Pinpoint the cell where the given text exists, returning its (X, Y) midpoint coordinate. 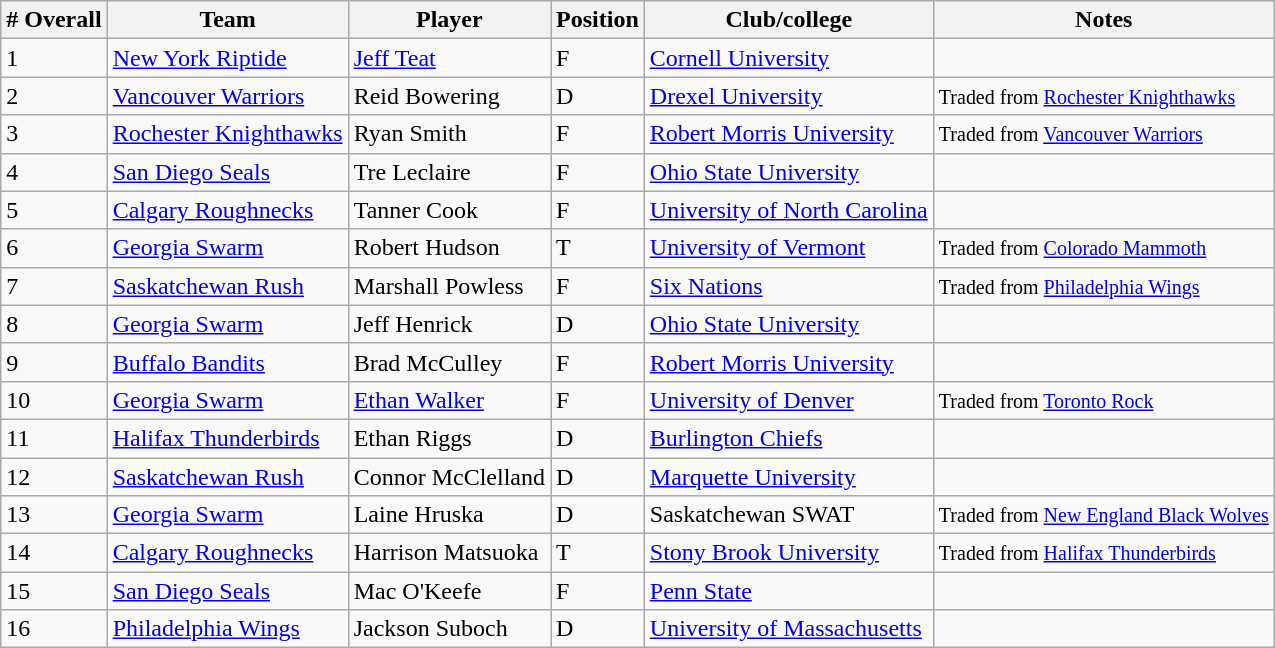
Traded from Halifax Thunderbirds (1104, 553)
5 (54, 210)
Six Nations (788, 286)
Traded from New England Black Wolves (1104, 515)
Harrison Matsuoka (449, 553)
Mac O'Keefe (449, 591)
10 (54, 400)
8 (54, 324)
6 (54, 248)
Philadelphia Wings (228, 629)
Team (228, 20)
16 (54, 629)
Position (598, 20)
3 (54, 134)
12 (54, 477)
14 (54, 553)
Traded from Philadelphia Wings (1104, 286)
Notes (1104, 20)
Marquette University (788, 477)
Jeff Teat (449, 58)
1 (54, 58)
15 (54, 591)
Traded from Rochester Knighthawks (1104, 96)
Vancouver Warriors (228, 96)
Stony Brook University (788, 553)
4 (54, 172)
Drexel University (788, 96)
Jackson Suboch (449, 629)
Buffalo Bandits (228, 362)
Marshall Powless (449, 286)
Club/college (788, 20)
Ethan Walker (449, 400)
13 (54, 515)
Traded from Colorado Mammoth (1104, 248)
New York Riptide (228, 58)
7 (54, 286)
Cornell University (788, 58)
Halifax Thunderbirds (228, 438)
Saskatchewan SWAT (788, 515)
University of Denver (788, 400)
Robert Hudson (449, 248)
Brad McCulley (449, 362)
Reid Bowering (449, 96)
Traded from Vancouver Warriors (1104, 134)
# Overall (54, 20)
Burlington Chiefs (788, 438)
Penn State (788, 591)
University of Massachusetts (788, 629)
Ethan Riggs (449, 438)
Rochester Knighthawks (228, 134)
Tanner Cook (449, 210)
University of Vermont (788, 248)
Player (449, 20)
Laine Hruska (449, 515)
Traded from Toronto Rock (1104, 400)
Connor McClelland (449, 477)
2 (54, 96)
9 (54, 362)
University of North Carolina (788, 210)
Tre Leclaire (449, 172)
Ryan Smith (449, 134)
11 (54, 438)
Jeff Henrick (449, 324)
